Determine the (x, y) coordinate at the center of the cell enclosing the given text.  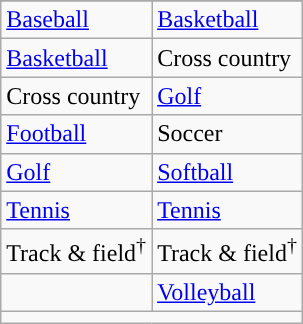
Football (76, 134)
Softball (228, 172)
Baseball (76, 20)
Volleyball (228, 293)
Soccer (228, 134)
